From the cell containing the given text, extract its center point as (X, Y) coordinate. 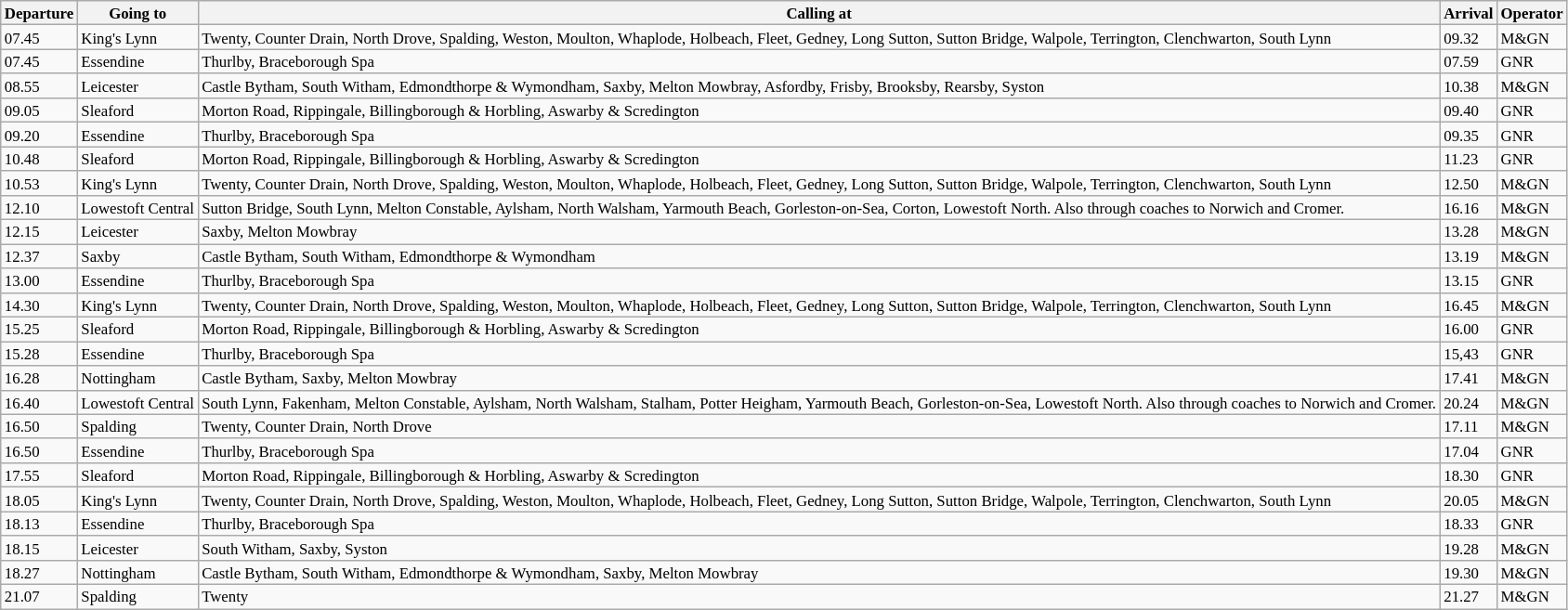
Twenty, Counter Drain, North Drove (819, 426)
12.50 (1468, 183)
Going to (137, 13)
20.24 (1468, 402)
09.05 (39, 110)
Castle Bytham, South Witham, Edmondthorpe & Wymondham, Saxby, Melton Mowbray (819, 573)
19.30 (1468, 573)
Saxby (137, 256)
11.23 (1468, 159)
13.28 (1468, 232)
09.20 (39, 135)
Castle Bytham, South Witham, Edmondthorpe & Wymondham, Saxby, Melton Mowbray, Asfordby, Frisby, Brooksby, Rearsby, Syston (819, 86)
13.00 (39, 280)
18.33 (1468, 524)
Castle Bytham, Saxby, Melton Mowbray (819, 378)
16.45 (1468, 305)
15,43 (1468, 354)
07.59 (1468, 61)
18.15 (39, 548)
10.53 (39, 183)
12.10 (39, 208)
Saxby, Melton Mowbray (819, 232)
17.55 (39, 475)
09.35 (1468, 135)
13.15 (1468, 280)
Calling at (819, 13)
21.27 (1468, 597)
21.07 (39, 597)
18.05 (39, 500)
10.38 (1468, 86)
17.41 (1468, 378)
South Witham, Saxby, Syston (819, 548)
16.28 (39, 378)
Twenty (819, 597)
18.13 (39, 524)
15.25 (39, 330)
15.28 (39, 354)
Operator (1531, 13)
20.05 (1468, 500)
Departure (39, 13)
19.28 (1468, 548)
16.00 (1468, 330)
12.37 (39, 256)
Arrival (1468, 13)
18.27 (39, 573)
17.04 (1468, 451)
Castle Bytham, South Witham, Edmondthorpe & Wymondham (819, 256)
16.16 (1468, 208)
08.55 (39, 86)
09.32 (1468, 37)
10.48 (39, 159)
12.15 (39, 232)
16.40 (39, 402)
13.19 (1468, 256)
17.11 (1468, 426)
09.40 (1468, 110)
18.30 (1468, 475)
14.30 (39, 305)
